For the text-containing cell, return its midpoint in (x, y) coordinate format. 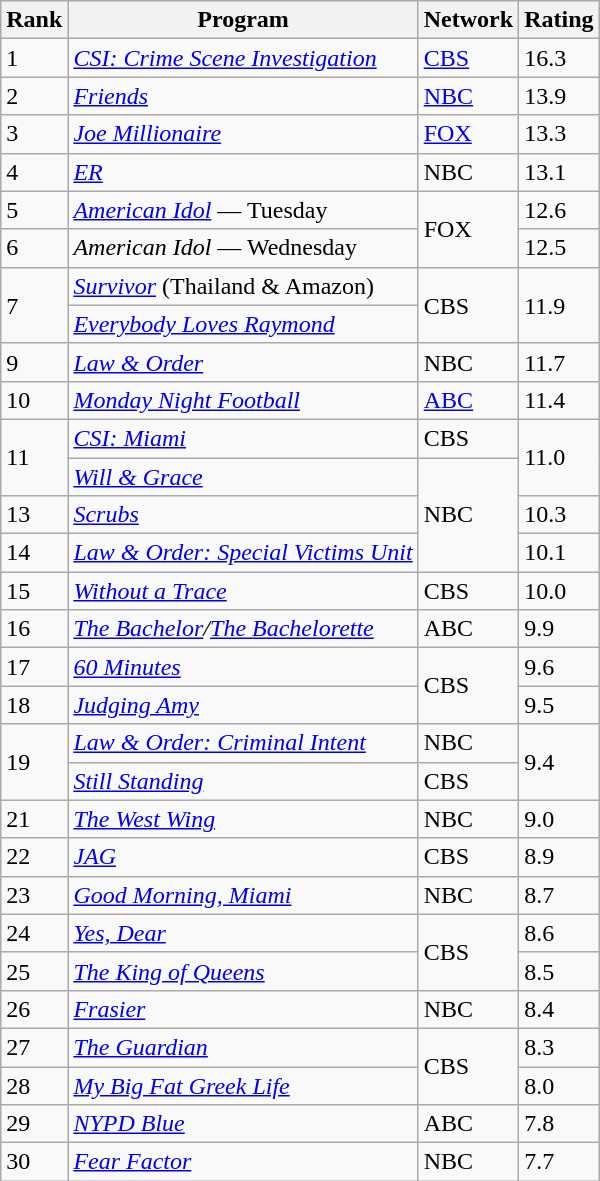
Survivor (Thailand & Amazon) (243, 286)
Yes, Dear (243, 933)
8.4 (559, 1009)
1 (34, 58)
JAG (243, 857)
28 (34, 1085)
9.5 (559, 705)
11.9 (559, 305)
4 (34, 172)
12.6 (559, 210)
Monday Night Football (243, 400)
ER (243, 172)
7.7 (559, 1162)
9 (34, 362)
26 (34, 1009)
My Big Fat Greek Life (243, 1085)
2 (34, 96)
3 (34, 134)
30 (34, 1162)
Without a Trace (243, 591)
23 (34, 895)
9.9 (559, 629)
29 (34, 1124)
8.6 (559, 933)
18 (34, 705)
8.9 (559, 857)
NYPD Blue (243, 1124)
8.7 (559, 895)
16.3 (559, 58)
12.5 (559, 248)
Still Standing (243, 781)
Everybody Loves Raymond (243, 324)
Fear Factor (243, 1162)
Judging Amy (243, 705)
The Guardian (243, 1047)
Joe Millionaire (243, 134)
The West Wing (243, 819)
24 (34, 933)
14 (34, 553)
American Idol — Tuesday (243, 210)
7.8 (559, 1124)
9.4 (559, 762)
22 (34, 857)
13.9 (559, 96)
10 (34, 400)
CSI: Miami (243, 438)
11.4 (559, 400)
8.3 (559, 1047)
11.0 (559, 457)
8.5 (559, 971)
10.3 (559, 515)
The Bachelor/The Bachelorette (243, 629)
21 (34, 819)
Good Morning, Miami (243, 895)
17 (34, 667)
Scrubs (243, 515)
Network (468, 20)
9.6 (559, 667)
Rating (559, 20)
The King of Queens (243, 971)
Program (243, 20)
10.1 (559, 553)
13 (34, 515)
7 (34, 305)
13.1 (559, 172)
16 (34, 629)
25 (34, 971)
6 (34, 248)
8.0 (559, 1085)
Law & Order: Criminal Intent (243, 743)
13.3 (559, 134)
Law & Order: Special Victims Unit (243, 553)
19 (34, 762)
American Idol — Wednesday (243, 248)
Rank (34, 20)
5 (34, 210)
11 (34, 457)
60 Minutes (243, 667)
27 (34, 1047)
Will & Grace (243, 477)
Law & Order (243, 362)
10.0 (559, 591)
CSI: Crime Scene Investigation (243, 58)
9.0 (559, 819)
15 (34, 591)
Friends (243, 96)
11.7 (559, 362)
Frasier (243, 1009)
